Extract the [x, y] coordinate from the center of the cell holding the provided text.  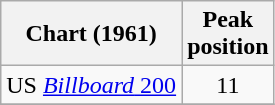
Peakposition [228, 34]
US Billboard 200 [92, 85]
Chart (1961) [92, 34]
11 [228, 85]
